Identify which cell holds the provided text, then report its [X, Y] central coordinate. 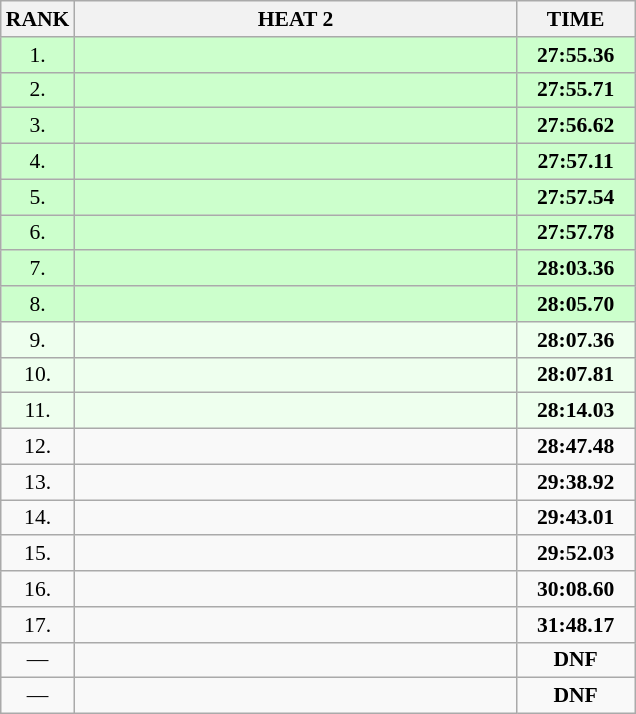
TIME [576, 19]
29:38.92 [576, 482]
27:57.78 [576, 233]
RANK [38, 19]
28:03.36 [576, 269]
4. [38, 162]
29:43.01 [576, 518]
15. [38, 554]
6. [38, 233]
30:08.60 [576, 589]
3. [38, 126]
27:57.11 [576, 162]
8. [38, 304]
28:14.03 [576, 411]
14. [38, 518]
31:48.17 [576, 625]
10. [38, 375]
2. [38, 90]
1. [38, 55]
28:47.48 [576, 447]
27:55.71 [576, 90]
27:55.36 [576, 55]
27:56.62 [576, 126]
27:57.54 [576, 197]
28:07.81 [576, 375]
13. [38, 482]
17. [38, 625]
11. [38, 411]
7. [38, 269]
9. [38, 340]
29:52.03 [576, 554]
HEAT 2 [295, 19]
28:07.36 [576, 340]
5. [38, 197]
28:05.70 [576, 304]
16. [38, 589]
12. [38, 447]
